Return [x, y] of the center of cell containing provided text 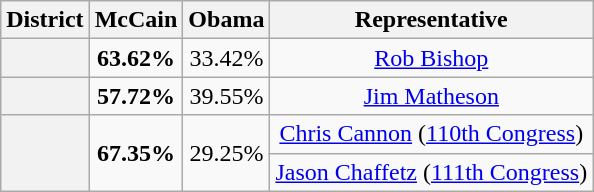
Jim Matheson [432, 96]
District [45, 20]
33.42% [226, 58]
57.72% [136, 96]
Rob Bishop [432, 58]
Obama [226, 20]
29.25% [226, 153]
McCain [136, 20]
67.35% [136, 153]
63.62% [136, 58]
Jason Chaffetz (111th Congress) [432, 172]
Representative [432, 20]
39.55% [226, 96]
Chris Cannon (110th Congress) [432, 134]
